Scan for the cell matching the given text and deliver its (X, Y) coordinate at center. 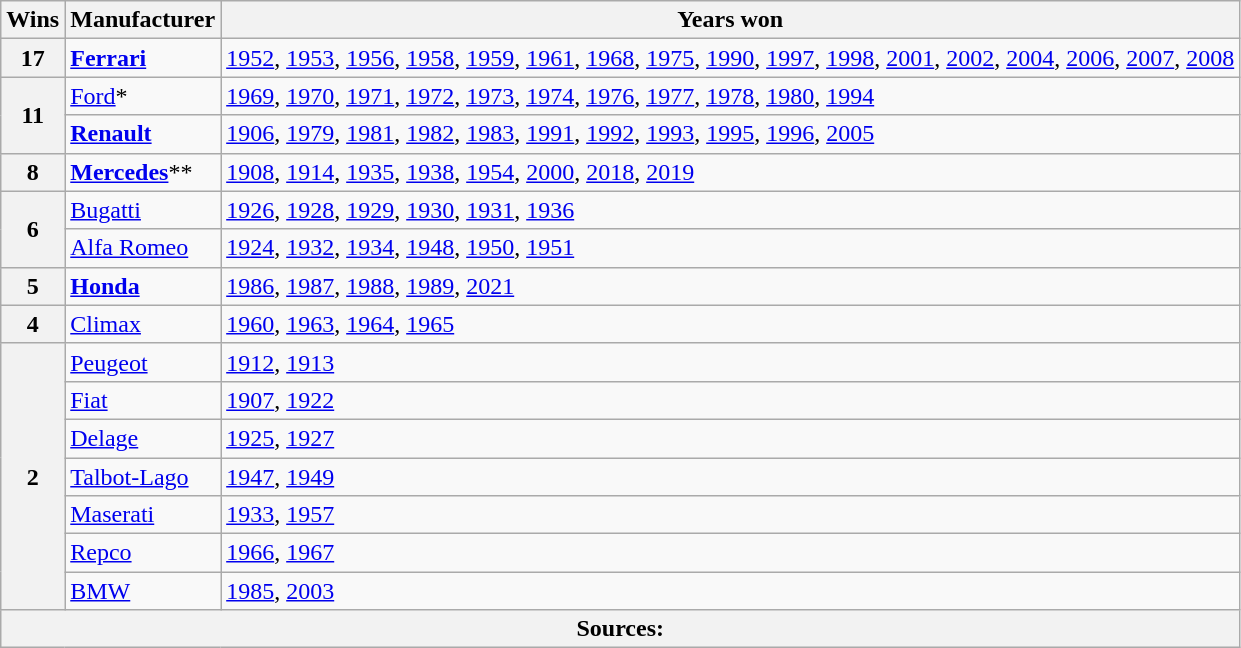
Repco (143, 553)
1907, 1922 (730, 400)
4 (33, 324)
1906, 1979, 1981, 1982, 1983, 1991, 1992, 1993, 1995, 1996, 2005 (730, 134)
Sources: (620, 629)
5 (33, 286)
1985, 2003 (730, 591)
Ford* (143, 96)
Honda (143, 286)
1947, 1949 (730, 477)
17 (33, 58)
1924, 1932, 1934, 1948, 1950, 1951 (730, 248)
1926, 1928, 1929, 1930, 1931, 1936 (730, 210)
Bugatti (143, 210)
Wins (33, 20)
1960, 1963, 1964, 1965 (730, 324)
11 (33, 115)
1966, 1967 (730, 553)
Delage (143, 438)
1933, 1957 (730, 515)
Mercedes** (143, 172)
Ferrari (143, 58)
Years won (730, 20)
BMW (143, 591)
1969, 1970, 1971, 1972, 1973, 1974, 1976, 1977, 1978, 1980, 1994 (730, 96)
1952, 1953, 1956, 1958, 1959, 1961, 1968, 1975, 1990, 1997, 1998, 2001, 2002, 2004, 2006, 2007, 2008 (730, 58)
Alfa Romeo (143, 248)
1925, 1927 (730, 438)
6 (33, 229)
1986, 1987, 1988, 1989, 2021 (730, 286)
1912, 1913 (730, 362)
Maserati (143, 515)
Renault (143, 134)
Talbot-Lago (143, 477)
8 (33, 172)
Manufacturer (143, 20)
Peugeot (143, 362)
1908, 1914, 1935, 1938, 1954, 2000, 2018, 2019 (730, 172)
2 (33, 476)
Fiat (143, 400)
Climax (143, 324)
